Extract the [X, Y] coordinate from the center of the cell holding the provided text.  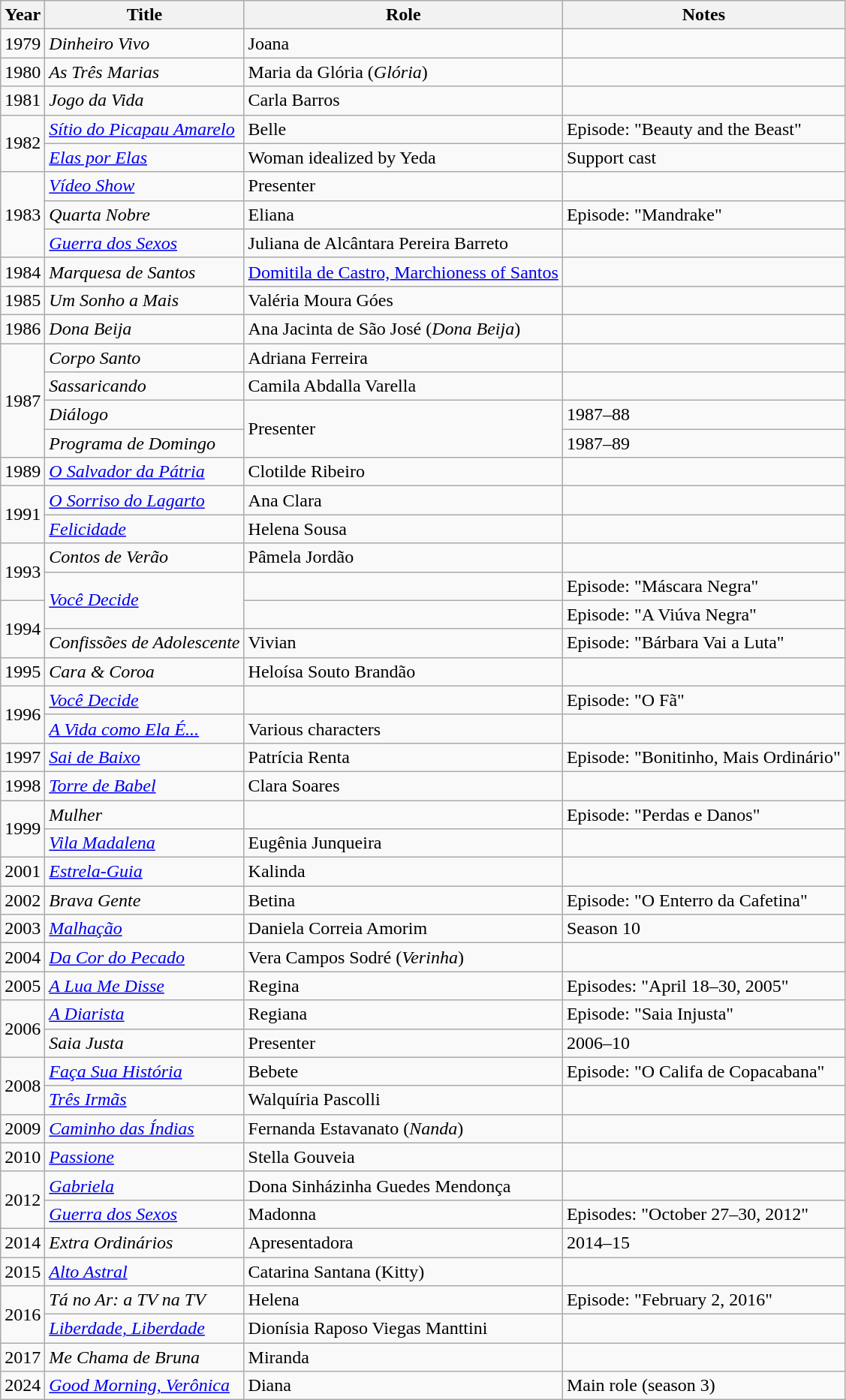
Regiana [403, 1014]
2005 [23, 986]
Sassaricando [144, 386]
Episode: "Bárbara Vai a Luta" [703, 643]
Episode: "O Califa de Copacabana" [703, 1071]
Dona Beija [144, 329]
Helena [403, 1300]
Episodes: "April 18–30, 2005" [703, 986]
Episode: "Bonitinho, Mais Ordinário" [703, 757]
1985 [23, 300]
1982 [23, 143]
Title [144, 15]
A Lua Me Disse [144, 986]
1987–88 [703, 415]
Da Cor do Pecado [144, 957]
Joana [403, 44]
Estrela-Guia [144, 872]
1980 [23, 72]
Support cast [703, 158]
1981 [23, 101]
Mulher [144, 814]
Episodes: "October 27–30, 2012" [703, 1214]
Woman idealized by Yeda [403, 158]
Sítio do Picapau Amarelo [144, 129]
Vila Madalena [144, 843]
Me Chama de Bruna [144, 1357]
Diana [403, 1386]
Adriana Ferreira [403, 358]
2012 [23, 1200]
Ana Jacinta de São José (Dona Beija) [403, 329]
Gabriela [144, 1185]
Stella Gouveia [403, 1157]
Vera Campos Sodré (Verinha) [403, 957]
Felicidade [144, 529]
Vídeo Show [144, 186]
2024 [23, 1386]
Eliana [403, 215]
Jogo da Vida [144, 101]
Valéria Moura Góes [403, 300]
Extra Ordinários [144, 1242]
Clara Soares [403, 786]
Patrícia Renta [403, 757]
Dinheiro Vivo [144, 44]
Episode: "Mandrake" [703, 215]
Helena Sousa [403, 529]
Um Sonho a Mais [144, 300]
1979 [23, 44]
Eugênia Junqueira [403, 843]
Diálogo [144, 415]
2006–10 [703, 1043]
Episode: "O Fã" [703, 700]
Alto Astral [144, 1272]
Tá no Ar: a TV na TV [144, 1300]
Episode: "A Viúva Negra" [703, 614]
Episode: "Perdas e Danos" [703, 814]
Camila Abdalla Varella [403, 386]
Various characters [403, 729]
Cara & Coroa [144, 671]
Carla Barros [403, 101]
Walquíria Pascolli [403, 1100]
Maria da Glória (Glória) [403, 72]
2010 [23, 1157]
Sai de Baixo [144, 757]
1991 [23, 515]
1994 [23, 629]
Main role (season 3) [703, 1386]
2016 [23, 1314]
Kalinda [403, 872]
Madonna [403, 1214]
Marquesa de Santos [144, 272]
Saia Justa [144, 1043]
2014 [23, 1242]
Good Morning, Verônica [144, 1386]
1984 [23, 272]
2017 [23, 1357]
Dionísia Raposo Viegas Manttini [403, 1329]
2003 [23, 929]
O Salvador da Pátria [144, 472]
Faça Sua História [144, 1071]
1998 [23, 786]
Miranda [403, 1357]
Episode: "Beauty and the Beast" [703, 129]
Episode: "Máscara Negra" [703, 586]
Quarta Nobre [144, 215]
Year [23, 15]
2008 [23, 1086]
1995 [23, 671]
Passione [144, 1157]
1983 [23, 215]
Episode: "O Enterro da Cafetina" [703, 900]
1986 [23, 329]
Bebete [403, 1071]
Elas por Elas [144, 158]
Clotilde Ribeiro [403, 472]
1997 [23, 757]
1987–89 [703, 443]
Liberdade, Liberdade [144, 1329]
Regina [403, 986]
Season 10 [703, 929]
A Vida como Ela É... [144, 729]
Malhação [144, 929]
Episode: "February 2, 2016" [703, 1300]
Belle [403, 129]
1993 [23, 572]
Notes [703, 15]
O Sorriso do Lagarto [144, 500]
2004 [23, 957]
Daniela Correia Amorim [403, 929]
2014–15 [703, 1242]
Três Irmãs [144, 1100]
Heloísa Souto Brandão [403, 671]
Juliana de Alcântara Pereira Barreto [403, 243]
A Diarista [144, 1014]
2009 [23, 1128]
Apresentadora [403, 1242]
Pâmela Jordão [403, 557]
1996 [23, 714]
2015 [23, 1272]
Ana Clara [403, 500]
1987 [23, 401]
Confissões de Adolescente [144, 643]
Fernanda Estavanato (Nanda) [403, 1128]
Dona Sinházinha Guedes Mendonça [403, 1185]
Domitila de Castro, Marchioness of Santos [403, 272]
Torre de Babel [144, 786]
Catarina Santana (Kitty) [403, 1272]
2002 [23, 900]
Episode: "Saia Injusta" [703, 1014]
1999 [23, 828]
Corpo Santo [144, 358]
1989 [23, 472]
Caminho das Índias [144, 1128]
2006 [23, 1029]
Brava Gente [144, 900]
As Três Marias [144, 72]
Contos de Verão [144, 557]
Role [403, 15]
Vivian [403, 643]
2001 [23, 872]
Betina [403, 900]
Programa de Domingo [144, 443]
